Detect which cell encompasses the target text, then output its (x, y) center coordinate. 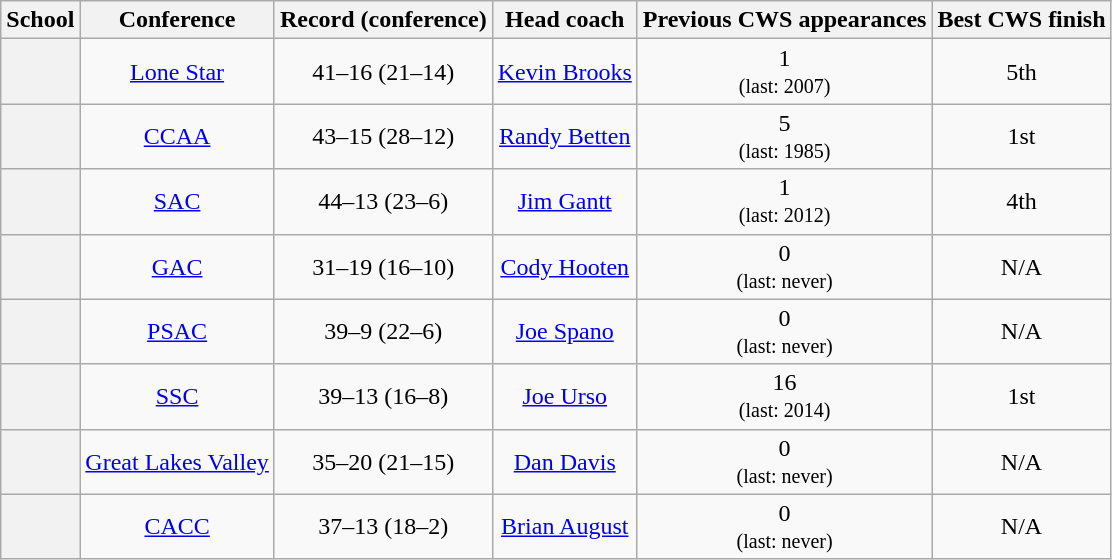
PSAC (178, 332)
44–13 (23–6) (383, 202)
39–9 (22–6) (383, 332)
39–13 (16–8) (383, 396)
Head coach (564, 20)
SSC (178, 396)
1(last: 2012) (784, 202)
CACC (178, 526)
Record (conference) (383, 20)
Randy Betten (564, 136)
16(last: 2014) (784, 396)
37–13 (18–2) (383, 526)
Joe Urso (564, 396)
43–15 (28–12) (383, 136)
Conference (178, 20)
Brian August (564, 526)
Previous CWS appearances (784, 20)
Jim Gantt (564, 202)
SAC (178, 202)
Best CWS finish (1022, 20)
35–20 (21–15) (383, 462)
5th (1022, 72)
GAC (178, 266)
Great Lakes Valley (178, 462)
1(last: 2007) (784, 72)
Lone Star (178, 72)
School (40, 20)
Dan Davis (564, 462)
Kevin Brooks (564, 72)
CCAA (178, 136)
31–19 (16–10) (383, 266)
4th (1022, 202)
Joe Spano (564, 332)
41–16 (21–14) (383, 72)
Cody Hooten (564, 266)
5(last: 1985) (784, 136)
